Locate the cell with the specified text and output its (x, y) center coordinate. 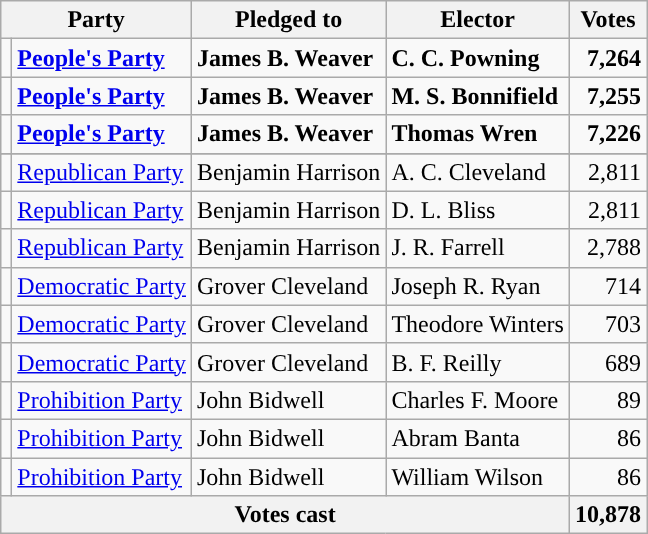
D. L. Bliss (478, 210)
J. R. Farrell (478, 248)
Party (96, 20)
Abram Banta (478, 438)
A. C. Cleveland (478, 172)
2,788 (608, 248)
Charles F. Moore (478, 400)
B. F. Reilly (478, 362)
7,255 (608, 96)
C. C. Powning (478, 58)
M. S. Bonnifield (478, 96)
689 (608, 362)
Joseph R. Ryan (478, 286)
89 (608, 400)
Thomas Wren (478, 134)
714 (608, 286)
Votes (608, 20)
William Wilson (478, 477)
703 (608, 324)
Elector (478, 20)
7,226 (608, 134)
10,878 (608, 515)
Pledged to (288, 20)
Votes cast (286, 515)
7,264 (608, 58)
Theodore Winters (478, 324)
